Scan for the cell matching the given text and deliver its (X, Y) coordinate at center. 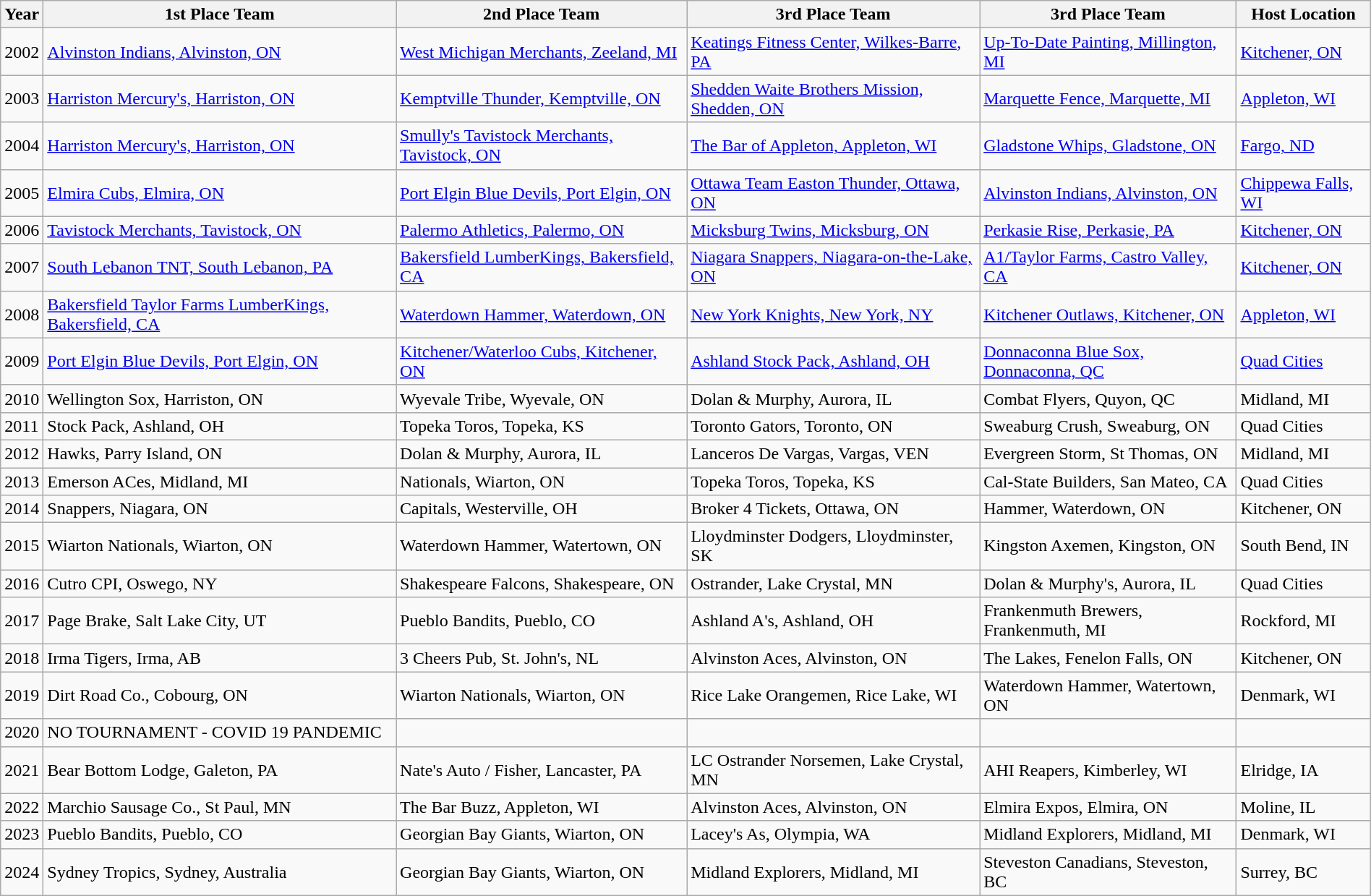
Bear Bottom Lodge, Galeton, PA (220, 769)
Hammer, Waterdown, ON (1108, 509)
Shedden Waite Brothers Mission, Shedden, ON (833, 98)
Snappers, Niagara, ON (220, 509)
Marchio Sausage Co., St Paul, MN (220, 807)
Kingston Axemen, Kingston, ON (1108, 547)
2013 (22, 481)
Surrey, BC (1303, 872)
Dolan & Murphy's, Aurora, IL (1108, 584)
2nd Place Team (542, 14)
Chippewa Falls, WI (1303, 192)
Marquette Fence, Marquette, MI (1108, 98)
Rockford, MI (1303, 620)
Ottawa Team Easton Thunder, Ottawa, ON (833, 192)
Waterdown Hammer, Waterdown, ON (542, 314)
2010 (22, 398)
LC Ostrander Norsemen, Lake Crystal, MN (833, 769)
The Bar Buzz, Appleton, WI (542, 807)
2005 (22, 192)
Steveston Canadians, Steveston, BC (1108, 872)
2021 (22, 769)
Fargo, ND (1303, 146)
2020 (22, 733)
2008 (22, 314)
2017 (22, 620)
Broker 4 Tickets, Ottawa, ON (833, 509)
2009 (22, 362)
Cutro CPI, Oswego, NY (220, 584)
Up-To-Date Painting, Millington, MI (1108, 52)
Lanceros De Vargas, Vargas, VEN (833, 453)
Hawks, Parry Island, ON (220, 453)
Wyevale Tribe, Wyevale, ON (542, 398)
South Bend, IN (1303, 547)
Year (22, 14)
Sydney Tropics, Sydney, Australia (220, 872)
Niagara Snappers, Niagara-on-the-Lake, ON (833, 268)
Dirt Road Co., Cobourg, ON (220, 696)
Lacey's As, Olympia, WA (833, 835)
Evergreen Storm, St Thomas, ON (1108, 453)
Combat Flyers, Quyon, QC (1108, 398)
Elridge, IA (1303, 769)
Kitchener Outlaws, Kitchener, ON (1108, 314)
Ostrander, Lake Crystal, MN (833, 584)
Bakersfield LumberKings, Bakersfield, CA (542, 268)
Nate's Auto / Fisher, Lancaster, PA (542, 769)
Tavistock Merchants, Tavistock, ON (220, 230)
Shakespeare Falcons, Shakespeare, ON (542, 584)
2006 (22, 230)
The Lakes, Fenelon Falls, ON (1108, 658)
West Michigan Merchants, Zeeland, MI (542, 52)
A1/Taylor Farms, Castro Valley, CA (1108, 268)
Capitals, Westerville, OH (542, 509)
Keatings Fitness Center, Wilkes-Barre, PA (833, 52)
Palermo Athletics, Palermo, ON (542, 230)
2004 (22, 146)
The Bar of Appleton, Appleton, WI (833, 146)
Cal-State Builders, San Mateo, CA (1108, 481)
2018 (22, 658)
2003 (22, 98)
2024 (22, 872)
2012 (22, 453)
Lloydminster Dodgers, Lloydminster, SK (833, 547)
Nationals, Wiarton, ON (542, 481)
Rice Lake Orangemen, Rice Lake, WI (833, 696)
2015 (22, 547)
3 Cheers Pub, St. John's, NL (542, 658)
Ashland A's, Ashland, OH (833, 620)
1st Place Team (220, 14)
2007 (22, 268)
Sweaburg Crush, Sweaburg, ON (1108, 426)
Moline, IL (1303, 807)
Micksburg Twins, Micksburg, ON (833, 230)
Emerson ACes, Midland, MI (220, 481)
Host Location (1303, 14)
Smully's Tavistock Merchants, Tavistock, ON (542, 146)
NO TOURNAMENT - COVID 19 PANDEMIC (220, 733)
Page Brake, Salt Lake City, UT (220, 620)
Donnaconna Blue Sox, Donnaconna, QC (1108, 362)
Kitchener/Waterloo Cubs, Kitchener, ON (542, 362)
Elmira Expos, Elmira, ON (1108, 807)
Stock Pack, Ashland, OH (220, 426)
Gladstone Whips, Gladstone, ON (1108, 146)
Frankenmuth Brewers, Frankenmuth, MI (1108, 620)
2019 (22, 696)
2014 (22, 509)
New York Knights, New York, NY (833, 314)
AHI Reapers, Kimberley, WI (1108, 769)
2016 (22, 584)
South Lebanon TNT, South Lebanon, PA (220, 268)
2011 (22, 426)
Wellington Sox, Harriston, ON (220, 398)
Irma Tigers, Irma, AB (220, 658)
2002 (22, 52)
Bakersfield Taylor Farms LumberKings, Bakersfield, CA (220, 314)
Toronto Gators, Toronto, ON (833, 426)
Ashland Stock Pack, Ashland, OH (833, 362)
2023 (22, 835)
2022 (22, 807)
Kemptville Thunder, Kemptville, ON (542, 98)
Perkasie Rise, Perkasie, PA (1108, 230)
Elmira Cubs, Elmira, ON (220, 192)
